Capture the cell that displays the provided text and extract its [X, Y] central coordinate. 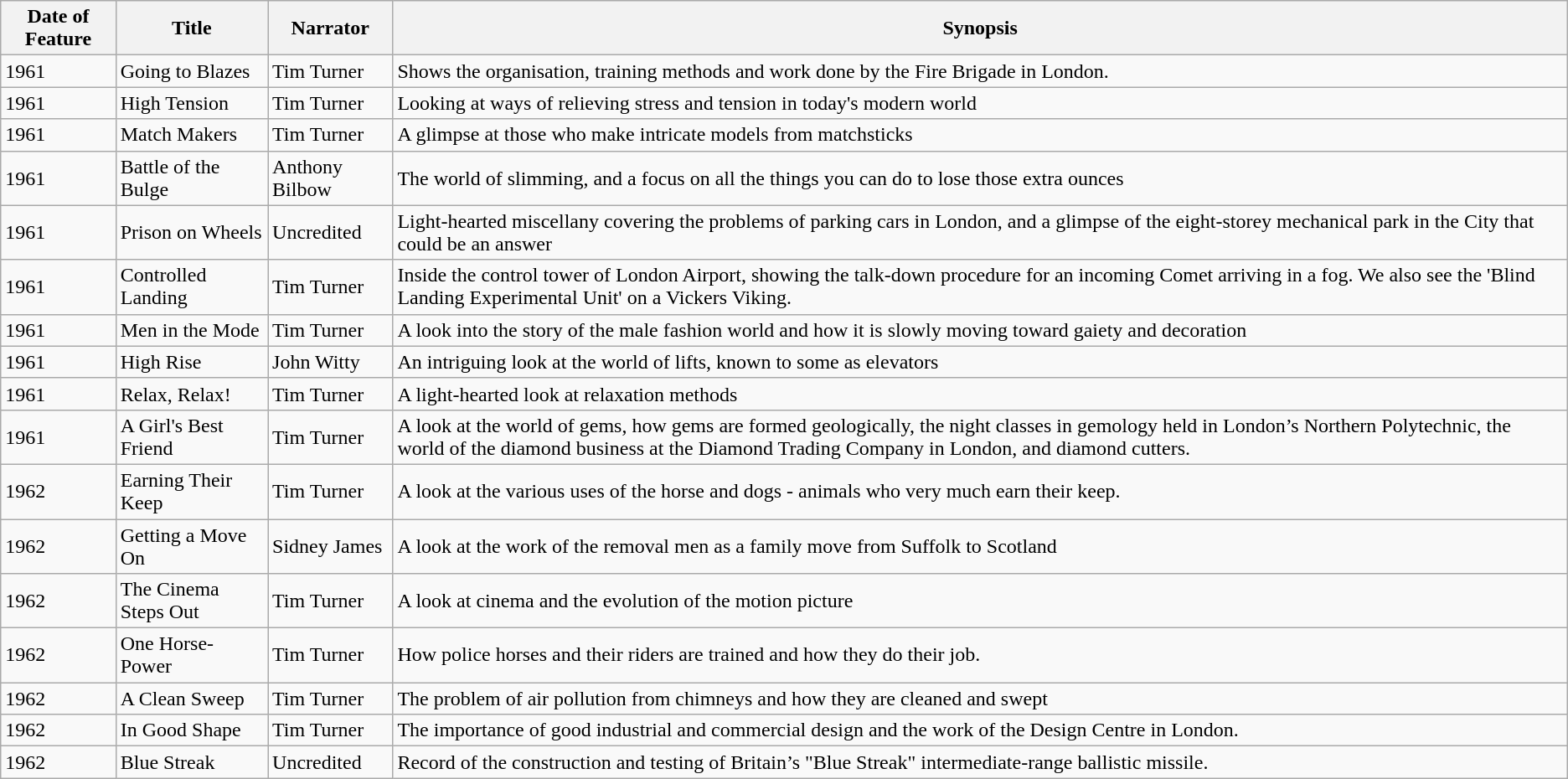
A light-hearted look at relaxation methods [980, 394]
The Cinema Steps Out [191, 601]
Battle of the Bulge [191, 178]
Narrator [330, 28]
In Good Shape [191, 730]
A look into the story of the male fashion world and how it is slowly moving toward gaiety and decoration [980, 330]
Relax, Relax! [191, 394]
One Horse-Power [191, 655]
Match Makers [191, 135]
Sidney James [330, 546]
A look at the various uses of the horse and dogs - animals who very much earn their keep. [980, 491]
Record of the construction and testing of Britain’s "Blue Streak" intermediate-range ballistic missile. [980, 762]
Prison on Wheels [191, 233]
Controlled Landing [191, 286]
The importance of good industrial and commercial design and the work of the Design Centre in London. [980, 730]
Looking at ways of relieving stress and tension in today's modern world [980, 103]
A look at cinema and the evolution of the motion picture [980, 601]
Title [191, 28]
High Tension [191, 103]
John Witty [330, 362]
Blue Streak [191, 762]
Anthony Bilbow [330, 178]
The world of slimming, and a focus on all the things you can do to lose those extra ounces [980, 178]
Earning Their Keep [191, 491]
A glimpse at those who make intricate models from matchsticks [980, 135]
High Rise [191, 362]
A Clean Sweep [191, 699]
Date of Feature [59, 28]
A look at the work of the removal men as a family move from Suffolk to Scotland [980, 546]
Shows the organisation, training methods and work done by the Fire Brigade in London. [980, 71]
Going to Blazes [191, 71]
The problem of air pollution from chimneys and how they are cleaned and swept [980, 699]
Men in the Mode [191, 330]
An intriguing look at the world of lifts, known to some as elevators [980, 362]
A Girl's Best Friend [191, 437]
Synopsis [980, 28]
How police horses and their riders are trained and how they do their job. [980, 655]
Getting a Move On [191, 546]
